Output the [x, y] coordinate of the center of the cell containing the given text.  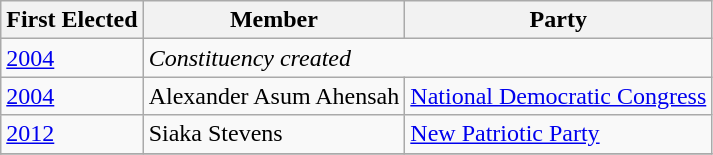
2012 [72, 134]
Constituency created [428, 58]
New Patriotic Party [558, 134]
National Democratic Congress [558, 96]
Siaka Stevens [274, 134]
Party [558, 20]
Alexander Asum Ahensah [274, 96]
First Elected [72, 20]
Member [274, 20]
